Locate the cell with the specified text and output its [x, y] center coordinate. 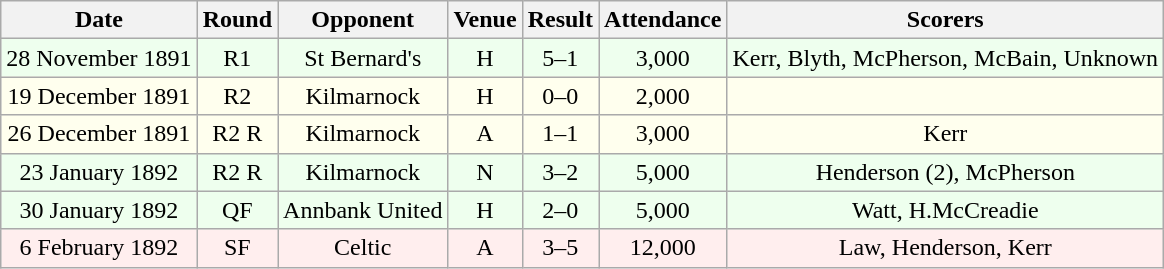
26 December 1891 [99, 134]
N [485, 172]
Scorers [946, 20]
Venue [485, 20]
3–5 [560, 248]
0–0 [560, 96]
19 December 1891 [99, 96]
R2 [237, 96]
5–1 [560, 58]
12,000 [663, 248]
23 January 1892 [99, 172]
Law, Henderson, Kerr [946, 248]
SF [237, 248]
28 November 1891 [99, 58]
2,000 [663, 96]
R1 [237, 58]
Kerr, Blyth, McPherson, McBain, Unknown [946, 58]
Henderson (2), McPherson [946, 172]
Opponent [363, 20]
1–1 [560, 134]
Celtic [363, 248]
St Bernard's [363, 58]
Kerr [946, 134]
Attendance [663, 20]
3–2 [560, 172]
Date [99, 20]
2–0 [560, 210]
Round [237, 20]
Annbank United [363, 210]
Watt, H.McCreadie [946, 210]
6 February 1892 [99, 248]
QF [237, 210]
Result [560, 20]
30 January 1892 [99, 210]
